Find where the given text appears and provide that cell's center as (x, y) coordinate. 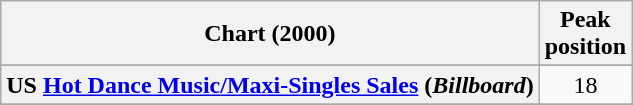
Chart (2000) (270, 34)
US Hot Dance Music/Maxi-Singles Sales (Billboard) (270, 85)
18 (585, 85)
Peakposition (585, 34)
